Detect which cell encompasses the target text, then output its (x, y) center coordinate. 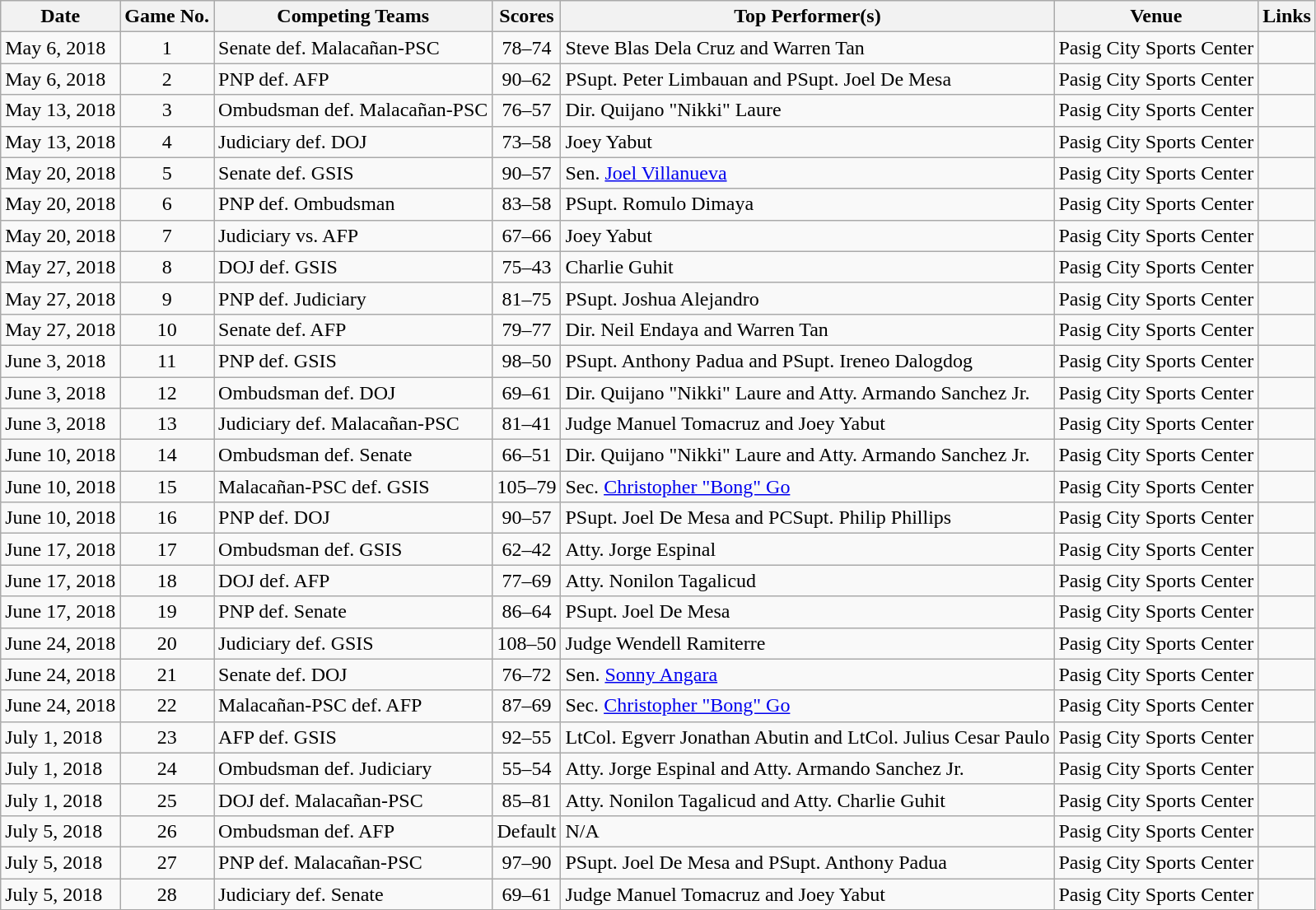
Default (527, 831)
Atty. Jorge Espinal and Atty. Armando Sanchez Jr. (807, 768)
108–50 (527, 643)
6 (167, 204)
55–54 (527, 768)
PSupt. Joel De Mesa and PSupt. Anthony Padua (807, 862)
Ombudsman def. Senate (353, 455)
AFP def. GSIS (353, 737)
Judiciary def. DOJ (353, 142)
18 (167, 581)
Judiciary vs. AFP (353, 236)
Scores (527, 16)
90–62 (527, 79)
17 (167, 549)
Judiciary def. Malacañan-PSC (353, 424)
21 (167, 674)
105–79 (527, 487)
15 (167, 487)
Sen. Sonny Angara (807, 674)
Atty. Nonilon Tagalicud and Atty. Charlie Guhit (807, 800)
83–58 (527, 204)
1 (167, 48)
Top Performer(s) (807, 16)
62–42 (527, 549)
PNP def. AFP (353, 79)
Ombudsman def. Judiciary (353, 768)
14 (167, 455)
67–66 (527, 236)
81–41 (527, 424)
19 (167, 612)
DOJ def. Malacañan-PSC (353, 800)
24 (167, 768)
5 (167, 173)
Judiciary def. GSIS (353, 643)
16 (167, 518)
8 (167, 267)
PNP def. DOJ (353, 518)
PNP def. Senate (353, 612)
25 (167, 800)
Ombudsman def. AFP (353, 831)
97–90 (527, 862)
Ombudsman def. GSIS (353, 549)
7 (167, 236)
Game No. (167, 16)
73–58 (527, 142)
Senate def. Malacañan-PSC (353, 48)
76–57 (527, 110)
Senate def. GSIS (353, 173)
75–43 (527, 267)
PNP def. Malacañan-PSC (353, 862)
Charlie Guhit (807, 267)
Venue (1156, 16)
66–51 (527, 455)
LtCol. Egverr Jonathan Abutin and LtCol. Julius Cesar Paulo (807, 737)
N/A (807, 831)
27 (167, 862)
4 (167, 142)
20 (167, 643)
79–77 (527, 329)
PSupt. Joel De Mesa (807, 612)
77–69 (527, 581)
Senate def. AFP (353, 329)
76–72 (527, 674)
Ombudsman def. DOJ (353, 393)
Malacañan-PSC def. GSIS (353, 487)
23 (167, 737)
Date (61, 16)
28 (167, 894)
2 (167, 79)
98–50 (527, 361)
Links (1287, 16)
DOJ def. AFP (353, 581)
PNP def. Ombudsman (353, 204)
Steve Blas Dela Cruz and Warren Tan (807, 48)
Dir. Neil Endaya and Warren Tan (807, 329)
81–75 (527, 298)
11 (167, 361)
13 (167, 424)
92–55 (527, 737)
Ombudsman def. Malacañan-PSC (353, 110)
Competing Teams (353, 16)
PSupt. Peter Limbauan and PSupt. Joel De Mesa (807, 79)
78–74 (527, 48)
3 (167, 110)
Atty. Nonilon Tagalicud (807, 581)
Senate def. DOJ (353, 674)
Malacañan-PSC def. AFP (353, 706)
26 (167, 831)
22 (167, 706)
10 (167, 329)
PNP def. Judiciary (353, 298)
PSupt. Romulo Dimaya (807, 204)
PSupt. Anthony Padua and PSupt. Ireneo Dalogdog (807, 361)
Judge Wendell Ramiterre (807, 643)
87–69 (527, 706)
Judiciary def. Senate (353, 894)
Dir. Quijano "Nikki" Laure (807, 110)
86–64 (527, 612)
PNP def. GSIS (353, 361)
9 (167, 298)
Sen. Joel Villanueva (807, 173)
12 (167, 393)
PSupt. Joel De Mesa and PCSupt. Philip Phillips (807, 518)
85–81 (527, 800)
Atty. Jorge Espinal (807, 549)
DOJ def. GSIS (353, 267)
PSupt. Joshua Alejandro (807, 298)
